Output the (x, y) coordinate of the center of the cell containing the given text.  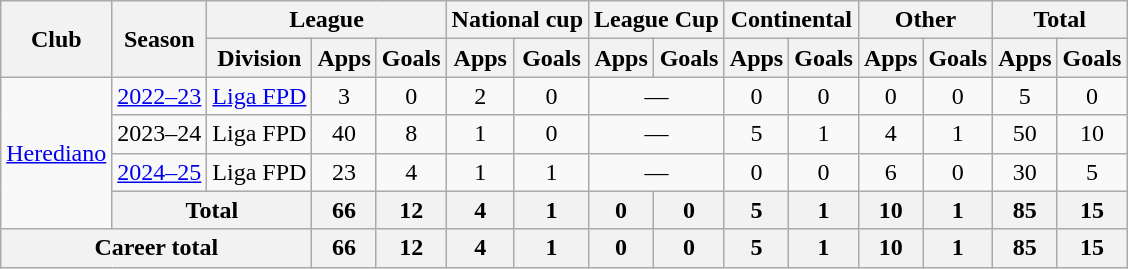
Other (925, 20)
6 (890, 172)
2023–24 (160, 134)
23 (344, 172)
Career total (156, 248)
League Cup (657, 20)
8 (411, 134)
50 (1025, 134)
National cup (517, 20)
30 (1025, 172)
Season (160, 39)
2 (480, 96)
2024–25 (160, 172)
40 (344, 134)
3 (344, 96)
League (326, 20)
Division (260, 58)
Continental (791, 20)
Club (56, 39)
2022–23 (160, 96)
Herediano (56, 153)
